Scan for the cell matching the given text and deliver its (X, Y) coordinate at center. 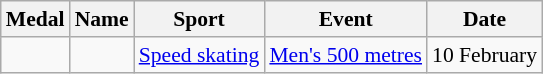
10 February (484, 55)
Event (346, 19)
Date (484, 19)
Name (102, 19)
Speed skating (200, 55)
Sport (200, 19)
Men's 500 metres (346, 55)
Medal (36, 19)
